Find where the given text appears and provide that cell's center as (X, Y) coordinate. 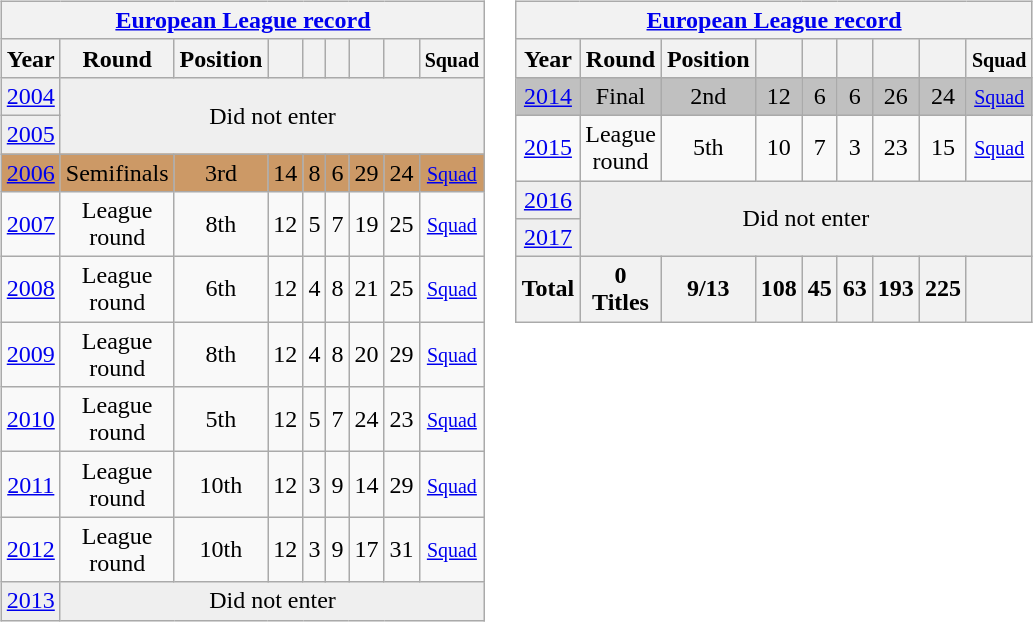
2016 (548, 199)
9/13 (708, 290)
17 (366, 550)
2014 (548, 96)
3rd (221, 173)
0 Titles (621, 290)
2004 (30, 96)
Semifinals (117, 173)
108 (778, 290)
2006 (30, 173)
45 (820, 290)
2011 (30, 484)
21 (366, 290)
2009 (30, 354)
2013 (30, 601)
225 (942, 290)
63 (854, 290)
19 (366, 224)
Total (548, 290)
2010 (30, 420)
Final (621, 96)
2015 (548, 148)
26 (896, 96)
2007 (30, 224)
2017 (548, 238)
20 (366, 354)
193 (896, 290)
31 (402, 550)
15 (942, 148)
2008 (30, 290)
2012 (30, 550)
6th (221, 290)
2nd (708, 96)
2005 (30, 134)
10 (778, 148)
